Detect which cell encompasses the target text, then output its (X, Y) center coordinate. 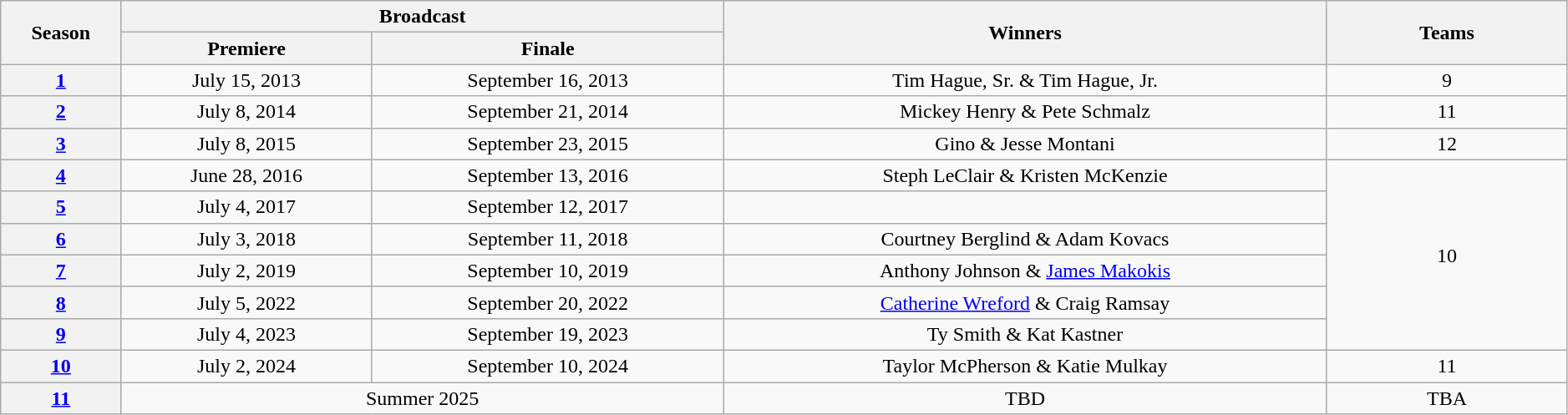
September 16, 2013 (548, 80)
Finale (548, 48)
Broadcast (423, 17)
Tim Hague, Sr. & Tim Hague, Jr. (1024, 80)
September 10, 2019 (548, 271)
Courtney Berglind & Adam Kovacs (1024, 239)
Mickey Henry & Pete Schmalz (1024, 112)
6 (61, 239)
September 19, 2023 (548, 334)
September 13, 2016 (548, 175)
September 11, 2018 (548, 239)
Season (61, 33)
Taylor McPherson & Katie Mulkay (1024, 366)
Teams (1447, 33)
July 15, 2013 (246, 80)
Winners (1024, 33)
TBA (1447, 398)
September 23, 2015 (548, 144)
2 (61, 112)
12 (1447, 144)
Gino & Jesse Montani (1024, 144)
July 8, 2014 (246, 112)
3 (61, 144)
1 (61, 80)
September 10, 2024 (548, 366)
July 3, 2018 (246, 239)
7 (61, 271)
TBD (1024, 398)
Catherine Wreford & Craig Ramsay (1024, 302)
September 12, 2017 (548, 207)
June 28, 2016 (246, 175)
July 4, 2017 (246, 207)
September 20, 2022 (548, 302)
September 21, 2014 (548, 112)
July 5, 2022 (246, 302)
8 (61, 302)
Ty Smith & Kat Kastner (1024, 334)
July 2, 2024 (246, 366)
July 4, 2023 (246, 334)
Summer 2025 (423, 398)
Anthony Johnson & James Makokis (1024, 271)
5 (61, 207)
July 8, 2015 (246, 144)
July 2, 2019 (246, 271)
Steph LeClair & Kristen McKenzie (1024, 175)
4 (61, 175)
Premiere (246, 48)
